Detect which cell encompasses the target text, then output its [x, y] center coordinate. 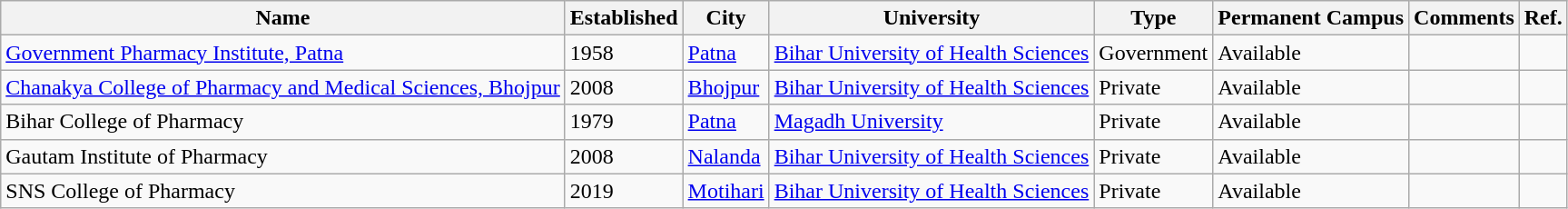
Government [1153, 53]
City [726, 18]
Type [1153, 18]
1958 [624, 53]
Magadh University [932, 122]
Chanakya College of Pharmacy and Medical Sciences, Bhojpur [283, 87]
Bihar College of Pharmacy [283, 122]
Name [283, 18]
SNS College of Pharmacy [283, 191]
Permanent Campus [1311, 18]
Government Pharmacy Institute, Patna [283, 53]
2019 [624, 191]
Ref. [1543, 18]
Motihari [726, 191]
University [932, 18]
Bhojpur [726, 87]
Nalanda [726, 156]
1979 [624, 122]
Gautam Institute of Pharmacy [283, 156]
Comments [1464, 18]
Established [624, 18]
